Output the [X, Y] coordinate of the center of the cell containing the given text.  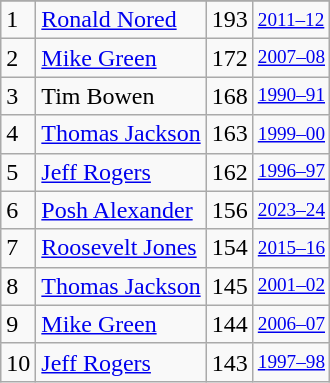
Posh Alexander [121, 210]
3 [18, 96]
4 [18, 134]
1999–00 [291, 134]
8 [18, 286]
1997–98 [291, 362]
156 [230, 210]
144 [230, 324]
172 [230, 58]
Ronald Nored [121, 20]
Roosevelt Jones [121, 248]
10 [18, 362]
2015–16 [291, 248]
145 [230, 286]
163 [230, 134]
193 [230, 20]
Tim Bowen [121, 96]
1996–97 [291, 172]
5 [18, 172]
2 [18, 58]
2001–02 [291, 286]
6 [18, 210]
9 [18, 324]
2011–12 [291, 20]
1990–91 [291, 96]
2006–07 [291, 324]
1 [18, 20]
143 [230, 362]
2007–08 [291, 58]
7 [18, 248]
168 [230, 96]
162 [230, 172]
2023–24 [291, 210]
154 [230, 248]
